From the cell containing the given text, extract its center point as (x, y) coordinate. 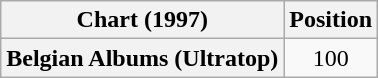
100 (331, 58)
Chart (1997) (142, 20)
Belgian Albums (Ultratop) (142, 58)
Position (331, 20)
